Extract the (x, y) coordinate from the center of the cell holding the provided text.  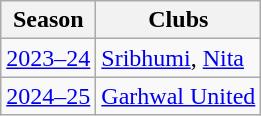
2023–24 (48, 58)
2024–25 (48, 96)
Season (48, 20)
Sribhumi, Nita (178, 58)
Clubs (178, 20)
Garhwal United (178, 96)
